Locate the cell with the specified text and output its [x, y] center coordinate. 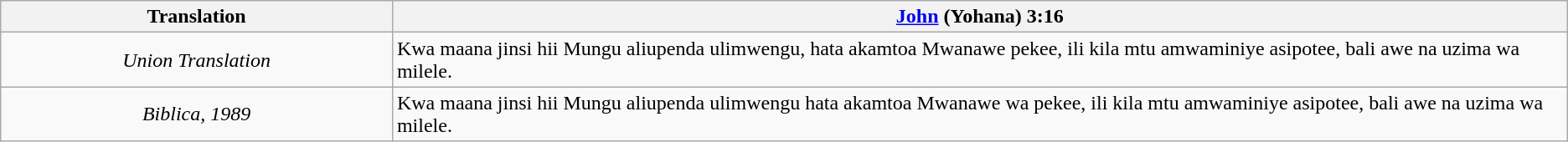
Kwa maana jinsi hii Mungu aliupenda ulimwengu hata akamtoa Mwanawe wa pekee, ili kila mtu amwaminiye asipotee, bali awe na uzima wa milele. [980, 114]
Biblica, 1989 [197, 114]
Translation [197, 17]
Kwa maana jinsi hii Mungu aliupenda ulimwengu, hata akamtoa Mwanawe pekee, ili kila mtu amwaminiye asipotee, bali awe na uzima wa milele. [980, 60]
John (Yohana) 3:16 [980, 17]
Union Translation [197, 60]
